For the text-containing cell, return its midpoint in [X, Y] coordinate format. 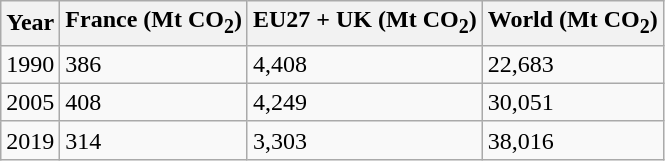
38,016 [572, 140]
314 [154, 140]
3,303 [364, 140]
France (Mt CO2) [154, 23]
22,683 [572, 64]
4,249 [364, 102]
World (Mt CO2) [572, 23]
30,051 [572, 102]
4,408 [364, 64]
386 [154, 64]
1990 [30, 64]
EU27 + UK (Mt CO2) [364, 23]
2019 [30, 140]
Year [30, 23]
2005 [30, 102]
408 [154, 102]
